For the text-containing cell, return its midpoint in (X, Y) coordinate format. 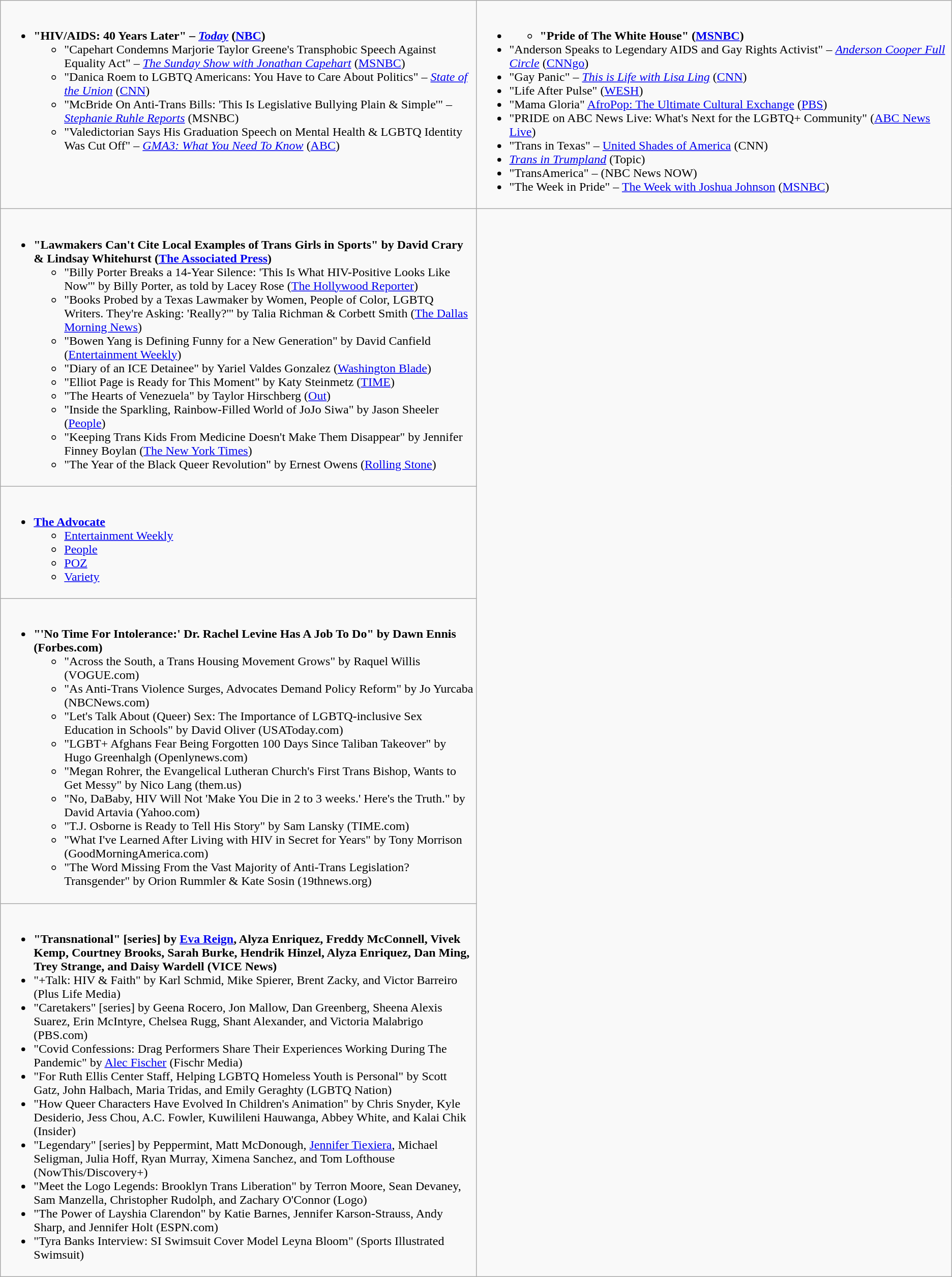
The AdvocateEntertainment WeeklyPeoplePOZVariety (238, 542)
